Pinpoint the cell where the given text exists, returning its (x, y) midpoint coordinate. 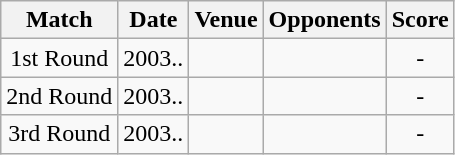
Match (60, 20)
Date (154, 20)
1st Round (60, 58)
Score (420, 20)
2nd Round (60, 96)
3rd Round (60, 134)
Opponents (324, 20)
Venue (226, 20)
